For the text-containing cell, return its midpoint in [X, Y] coordinate format. 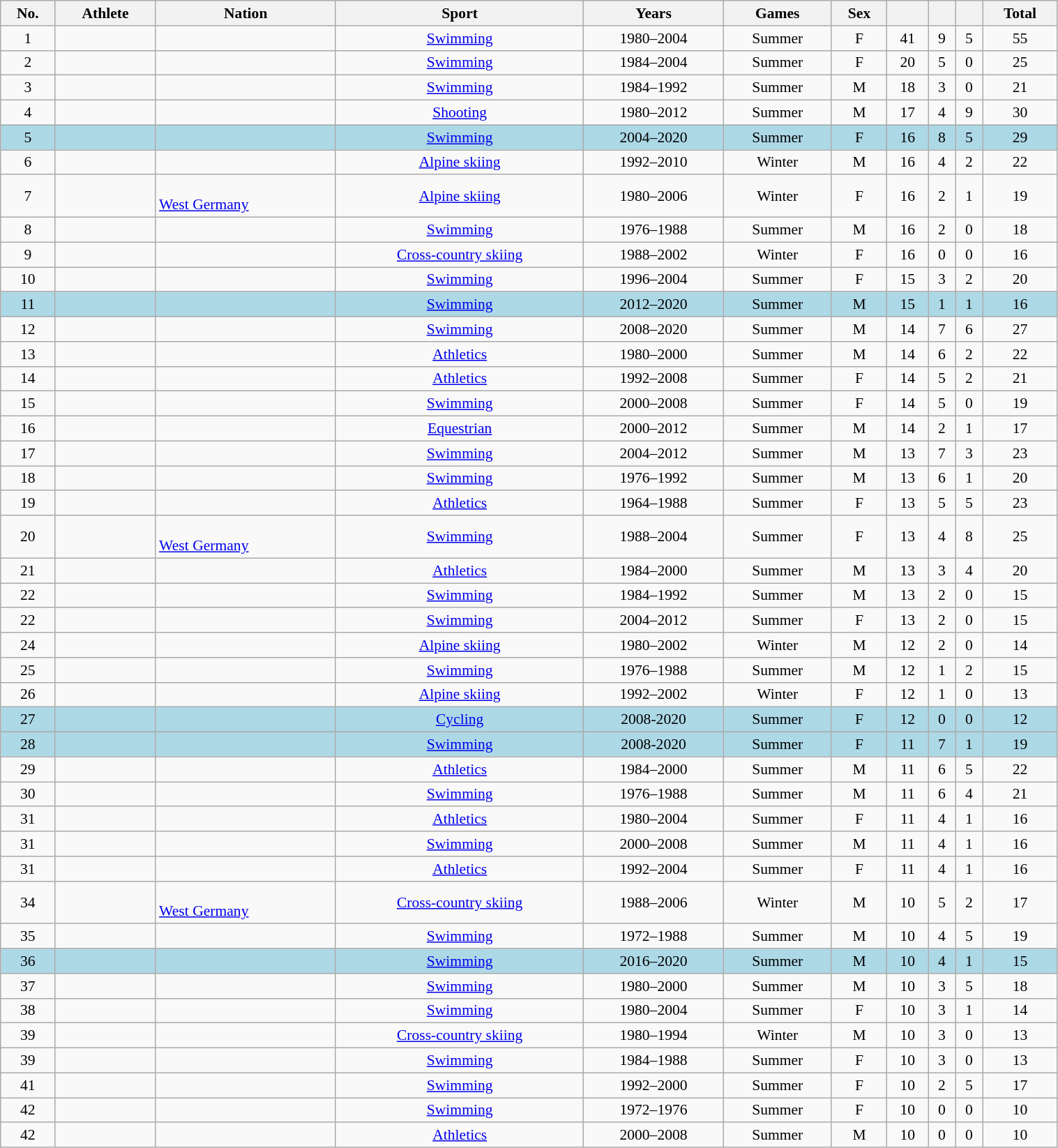
Sport [460, 13]
2016–2020 [653, 961]
1992–2000 [653, 1085]
37 [28, 986]
Equestrian [460, 429]
1992–2008 [653, 379]
Nation [245, 13]
1980–1994 [653, 1036]
Sex [859, 13]
2012–2020 [653, 305]
2004–2020 [653, 137]
Years [653, 13]
1992–2002 [653, 695]
1984–2004 [653, 63]
35 [28, 937]
24 [28, 645]
38 [28, 1011]
Games [777, 13]
28 [28, 745]
Shooting [460, 113]
1996–2004 [653, 280]
2008–2020 [653, 329]
1988–2006 [653, 902]
Cycling [460, 720]
1992–2010 [653, 163]
Athlete [105, 13]
Total [1020, 13]
1980–2006 [653, 197]
1980–2012 [653, 113]
1988–2002 [653, 255]
1976–1992 [653, 478]
1980–2002 [653, 645]
1988–2004 [653, 537]
1972–1988 [653, 937]
36 [28, 961]
1964–1988 [653, 504]
No. [28, 13]
34 [28, 902]
1984–1988 [653, 1061]
55 [1020, 38]
1992–2004 [653, 869]
1972–1976 [653, 1110]
2000–2012 [653, 429]
26 [28, 695]
